Detect which cell encompasses the target text, then output its [X, Y] center coordinate. 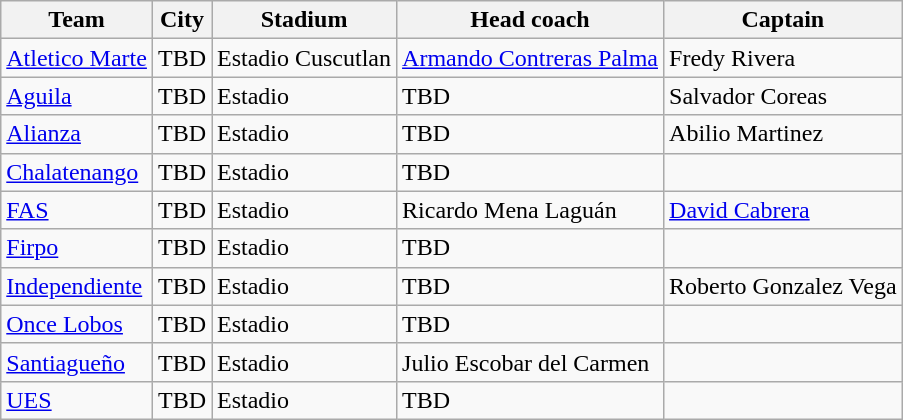
Julio Escobar del Carmen [530, 362]
Team [77, 20]
UES [77, 400]
Abilio Martinez [784, 134]
Atletico Marte [77, 58]
Once Lobos [77, 324]
FAS [77, 210]
Armando Contreras Palma [530, 58]
Salvador Coreas [784, 96]
Stadium [304, 20]
City [182, 20]
Roberto Gonzalez Vega [784, 286]
David Cabrera [784, 210]
Chalatenango [77, 172]
Santiagueño [77, 362]
Independiente [77, 286]
Aguila [77, 96]
Firpo [77, 248]
Fredy Rivera [784, 58]
Estadio Cuscutlan [304, 58]
Head coach [530, 20]
Ricardo Mena Laguán [530, 210]
Captain [784, 20]
Alianza [77, 134]
